Return (x, y) of the center of cell containing provided text 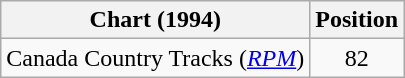
Position (357, 20)
Canada Country Tracks (RPM) (156, 58)
Chart (1994) (156, 20)
82 (357, 58)
